Output the [X, Y] coordinate of the center of the cell containing the given text.  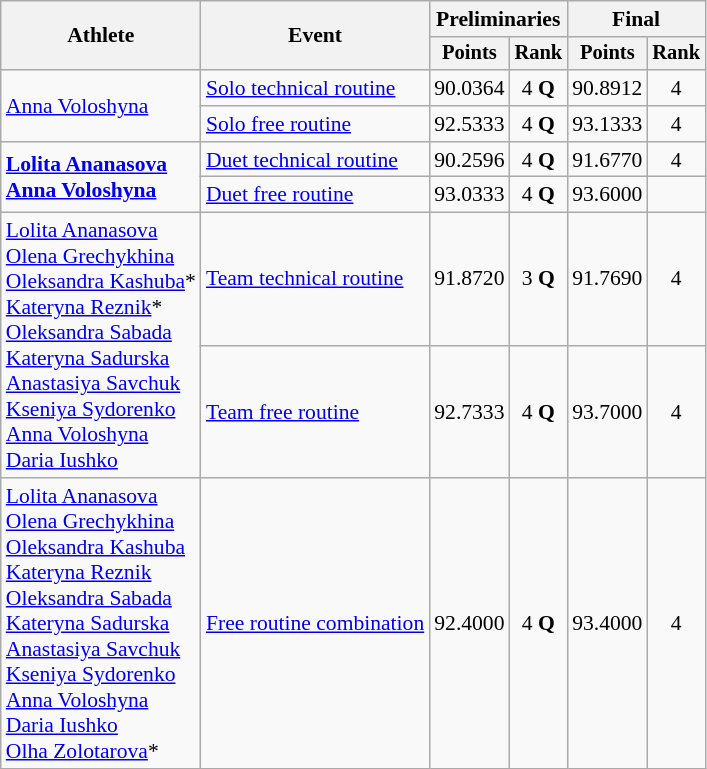
Team free routine [315, 412]
90.8912 [607, 88]
92.5333 [469, 124]
93.6000 [607, 195]
90.2596 [469, 160]
Lolita AnanasovaAnna Voloshyna [101, 178]
93.1333 [607, 124]
93.4000 [607, 624]
Duet technical routine [315, 160]
Athlete [101, 36]
92.4000 [469, 624]
93.7000 [607, 412]
3 Q [539, 280]
91.8720 [469, 280]
Anna Voloshyna [101, 106]
Event [315, 36]
93.0333 [469, 195]
Preliminaries [498, 19]
91.6770 [607, 160]
Duet free routine [315, 195]
Final [636, 19]
92.7333 [469, 412]
91.7690 [607, 280]
Free routine combination [315, 624]
90.0364 [469, 88]
Solo free routine [315, 124]
Solo technical routine [315, 88]
Team technical routine [315, 280]
